For the text-containing cell, return its midpoint in (X, Y) coordinate format. 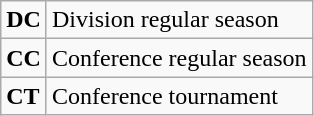
Conference tournament (179, 96)
Division regular season (179, 20)
CT (24, 96)
Conference regular season (179, 58)
DC (24, 20)
CC (24, 58)
